Output the (X, Y) coordinate of the center of the cell containing the given text.  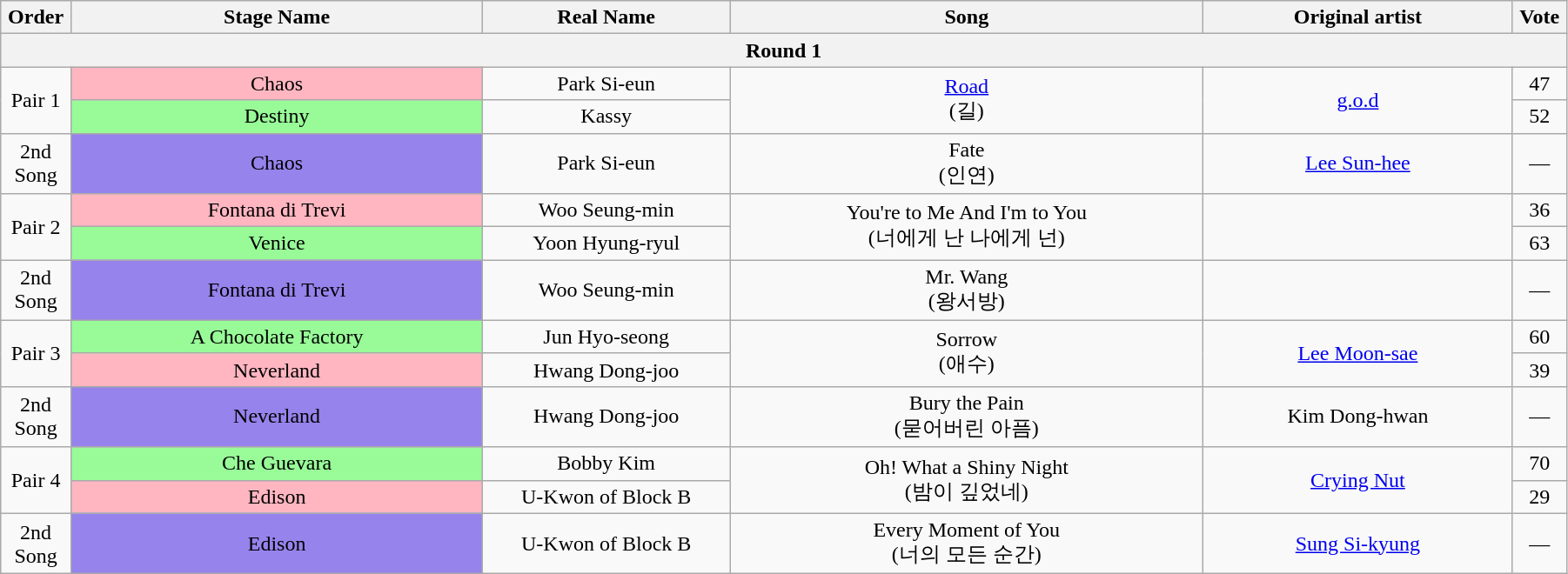
70 (1540, 464)
47 (1540, 83)
Pair 1 (37, 100)
Pair 4 (37, 480)
Bury the Pain(묻어버린 아픔) (967, 417)
Order (37, 17)
Sorrow(애수) (967, 353)
63 (1540, 244)
Real Name (606, 17)
Song (967, 17)
A Chocolate Factory (277, 337)
60 (1540, 337)
Every Moment of You(너의 모든 순간) (967, 544)
Mr. Wang(왕서방) (967, 290)
Lee Moon-sae (1357, 353)
36 (1540, 210)
52 (1540, 117)
Bobby Kim (606, 464)
Stage Name (277, 17)
Original artist (1357, 17)
Kassy (606, 117)
Crying Nut (1357, 480)
Yoon Hyung-ryul (606, 244)
Lee Sun-hee (1357, 164)
Sung Si-kyung (1357, 544)
Destiny (277, 117)
Oh! What a Shiny Night(밤이 깊었네) (967, 480)
Che Guevara (277, 464)
Vote (1540, 17)
You're to Me And I'm to You (너에게 난 나에게 넌) (967, 227)
Round 1 (784, 50)
Venice (277, 244)
29 (1540, 497)
Kim Dong-hwan (1357, 417)
Jun Hyo-seong (606, 337)
Road(길) (967, 100)
Fate(인연) (967, 164)
g.o.d (1357, 100)
Pair 3 (37, 353)
39 (1540, 370)
Pair 2 (37, 227)
